For the text-containing cell, return its midpoint in (X, Y) coordinate format. 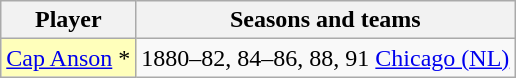
Player (68, 20)
Cap Anson * (68, 58)
1880–82, 84–86, 88, 91 Chicago (NL) (326, 58)
Seasons and teams (326, 20)
